Find where the given text appears and provide that cell's center as [x, y] coordinate. 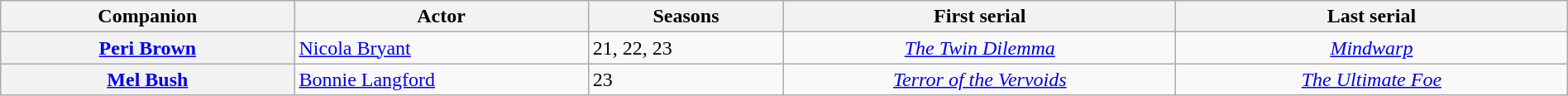
Bonnie Langford [442, 79]
Terror of the Vervoids [980, 79]
Seasons [686, 17]
Companion [147, 17]
23 [686, 79]
Actor [442, 17]
Nicola Bryant [442, 48]
21, 22, 23 [686, 48]
Mindwarp [1372, 48]
Peri Brown [147, 48]
Mel Bush [147, 79]
The Twin Dilemma [980, 48]
First serial [980, 17]
Last serial [1372, 17]
The Ultimate Foe [1372, 79]
